Extract the [X, Y] coordinate from the center of the cell holding the provided text.  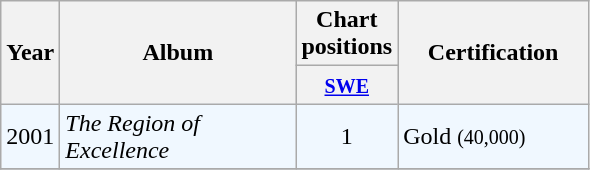
Album [178, 52]
SWE [347, 85]
1 [347, 136]
Certification [494, 52]
2001 [30, 136]
Chart positions [347, 34]
Year [30, 52]
Gold (40,000) [494, 136]
The Region of Excellence [178, 136]
